Scan for the cell matching the given text and deliver its [x, y] coordinate at center. 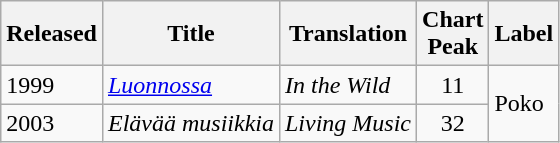
Title [190, 34]
Released [52, 34]
32 [453, 123]
Elävää musiikkia [190, 123]
Luonnossa [190, 85]
1999 [52, 85]
Living Music [348, 123]
Chart Peak [453, 34]
Poko [524, 104]
Translation [348, 34]
11 [453, 85]
In the Wild [348, 85]
2003 [52, 123]
Label [524, 34]
